Capture the cell that displays the provided text and extract its (x, y) central coordinate. 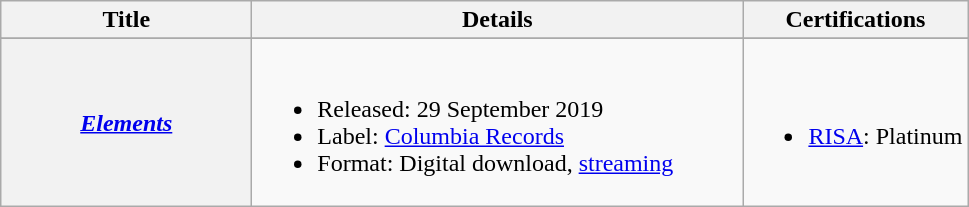
Released: 29 September 2019Label: Columbia RecordsFormat: Digital download, streaming (498, 122)
Elements (126, 122)
Details (498, 20)
Title (126, 20)
RISA: Platinum (856, 122)
Certifications (856, 20)
